Identify which cell holds the provided text, then report its (X, Y) central coordinate. 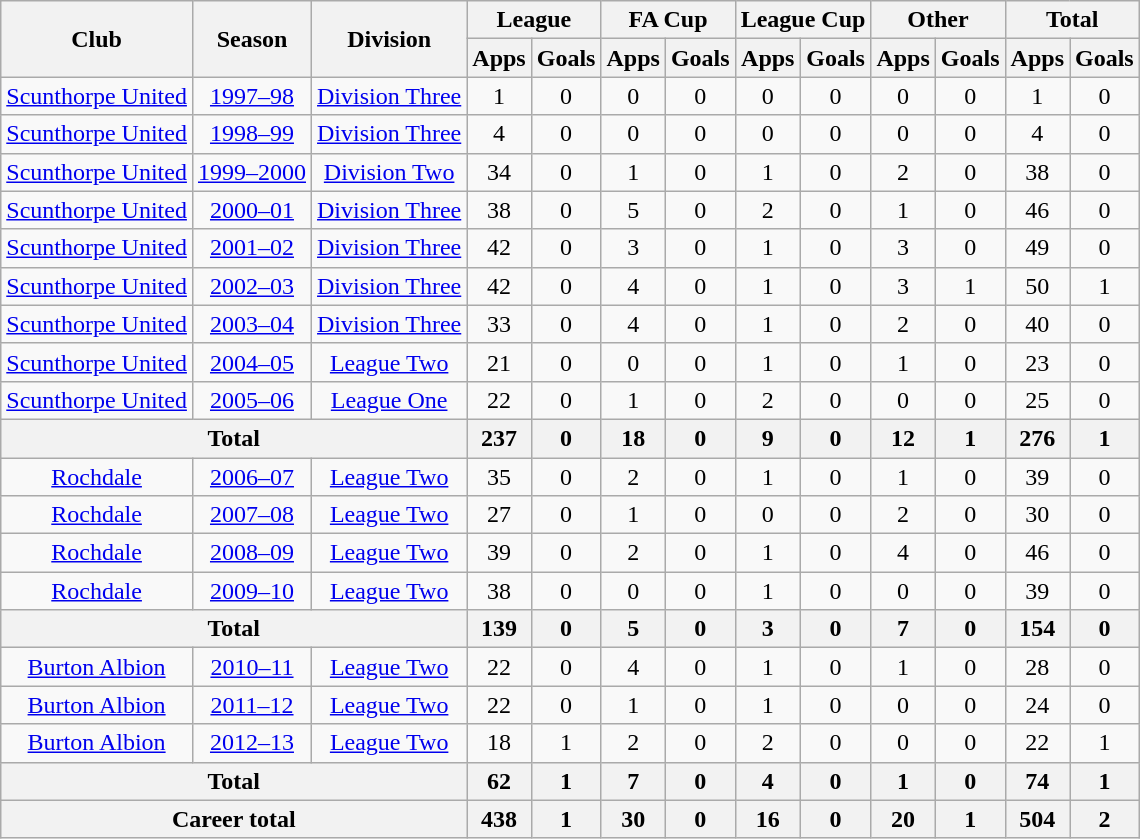
2007–08 (252, 515)
League (534, 20)
35 (499, 477)
1997–98 (252, 96)
21 (499, 362)
50 (1037, 286)
27 (499, 515)
2009–10 (252, 591)
2005–06 (252, 400)
1998–99 (252, 134)
74 (1037, 781)
2011–12 (252, 705)
2003–04 (252, 324)
40 (1037, 324)
2004–05 (252, 362)
1999–2000 (252, 172)
Division (390, 39)
504 (1037, 819)
2010–11 (252, 667)
FA Cup (668, 20)
2012–13 (252, 743)
33 (499, 324)
438 (499, 819)
16 (768, 819)
49 (1037, 248)
12 (903, 438)
2002–03 (252, 286)
2001–02 (252, 248)
2000–01 (252, 210)
25 (1037, 400)
Division Two (390, 172)
Other (938, 20)
League One (390, 400)
9 (768, 438)
139 (499, 629)
2006–07 (252, 477)
Career total (234, 819)
23 (1037, 362)
62 (499, 781)
276 (1037, 438)
28 (1037, 667)
154 (1037, 629)
34 (499, 172)
20 (903, 819)
237 (499, 438)
League Cup (803, 20)
Season (252, 39)
24 (1037, 705)
2008–09 (252, 553)
Club (97, 39)
